Output the [x, y] coordinate of the center of the cell containing the given text.  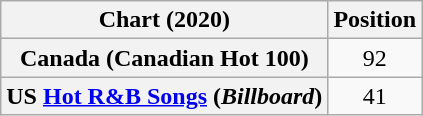
Chart (2020) [164, 20]
US Hot R&B Songs (Billboard) [164, 96]
92 [375, 58]
Canada (Canadian Hot 100) [164, 58]
41 [375, 96]
Position [375, 20]
